Determine the [x, y] coordinate at the center of the cell enclosing the given text.  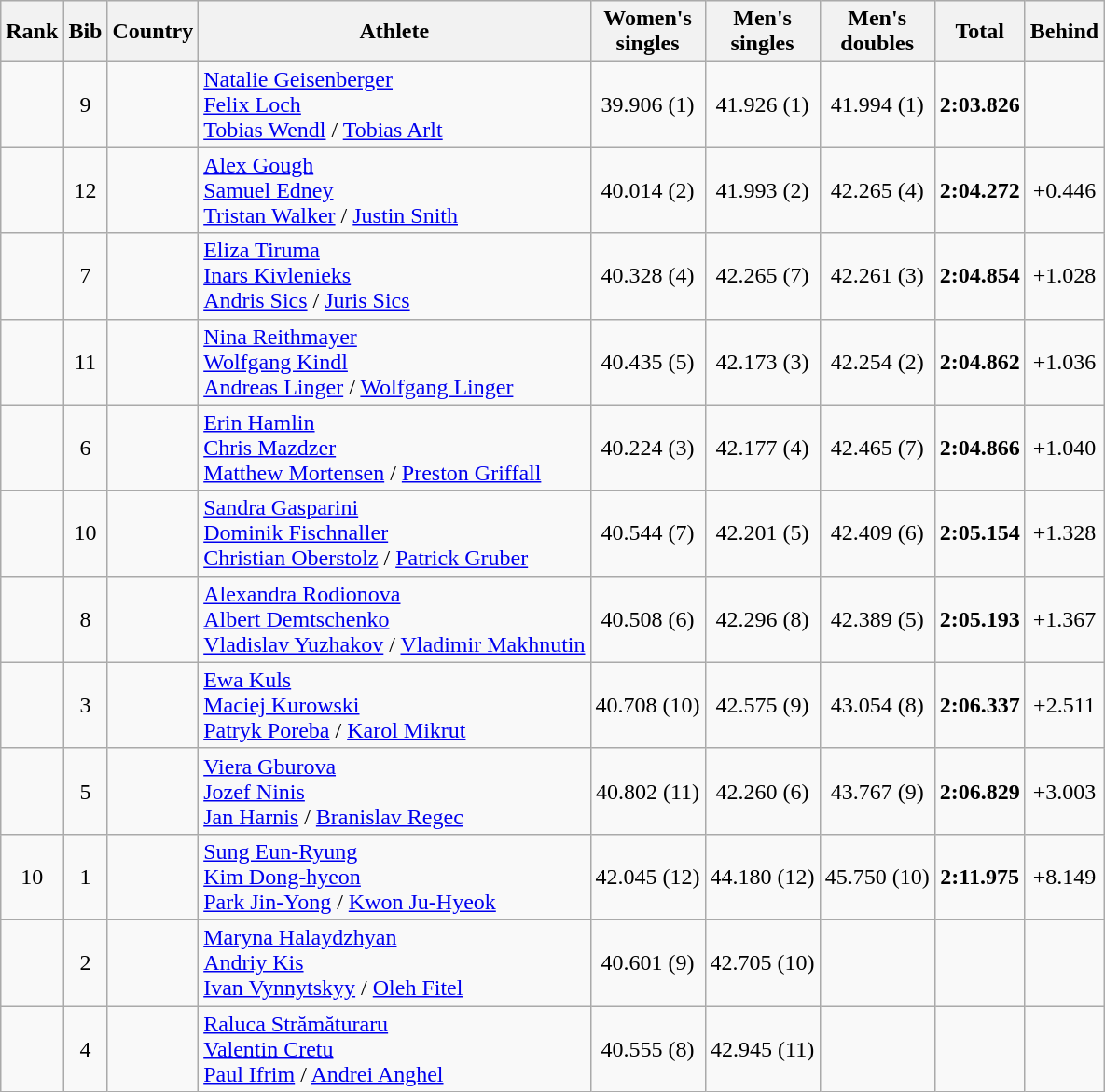
7 [86, 276]
2:03.826 [979, 104]
42.465 (7) [877, 448]
+1.040 [1064, 448]
Men's singles [763, 32]
8 [86, 619]
2:06.829 [979, 791]
44.180 (12) [763, 877]
40.544 (7) [647, 533]
40.601 (9) [647, 962]
+1.328 [1064, 533]
Bib [86, 32]
+8.149 [1064, 877]
2:05.193 [979, 619]
40.435 (5) [647, 362]
41.994 (1) [877, 104]
Viera GburovaJozef NinisJan Harnis / Branislav Regec [394, 791]
Total [979, 32]
11 [86, 362]
42.265 (4) [877, 190]
40.555 (8) [647, 1048]
42.254 (2) [877, 362]
Athlete [394, 32]
Women's singles [647, 32]
42.045 (12) [647, 877]
40.802 (11) [647, 791]
Alex GoughSamuel EdneyTristan Walker / Justin Snith [394, 190]
+1.367 [1064, 619]
Nina ReithmayerWolfgang KindlAndreas Linger / Wolfgang Linger [394, 362]
40.708 (10) [647, 705]
+2.511 [1064, 705]
42.261 (3) [877, 276]
42.260 (6) [763, 791]
42.177 (4) [763, 448]
41.926 (1) [763, 104]
40.328 (4) [647, 276]
39.906 (1) [647, 104]
12 [86, 190]
9 [86, 104]
+1.028 [1064, 276]
2:04.272 [979, 190]
42.409 (6) [877, 533]
Rank [32, 32]
43.054 (8) [877, 705]
40.224 (3) [647, 448]
2:05.154 [979, 533]
Country [153, 32]
42.389 (5) [877, 619]
42.201 (5) [763, 533]
42.575 (9) [763, 705]
40.508 (6) [647, 619]
Ewa KulsMaciej KurowskiPatryk Poreba / Karol Mikrut [394, 705]
3 [86, 705]
+1.036 [1064, 362]
Raluca StrămăturaruValentin CretuPaul Ifrim / Andrei Anghel [394, 1048]
42.173 (3) [763, 362]
2:04.862 [979, 362]
2:04.854 [979, 276]
1 [86, 877]
2:04.866 [979, 448]
43.767 (9) [877, 791]
42.296 (8) [763, 619]
Natalie GeisenbergerFelix LochTobias Wendl / Tobias Arlt [394, 104]
2:06.337 [979, 705]
42.945 (11) [763, 1048]
Men's doubles [877, 32]
Behind [1064, 32]
5 [86, 791]
+0.446 [1064, 190]
42.705 (10) [763, 962]
Erin HamlinChris MazdzerMatthew Mortensen / Preston Griffall [394, 448]
6 [86, 448]
Maryna HalaydzhyanAndriy KisIvan Vynnytskyy / Oleh Fitel [394, 962]
2:11.975 [979, 877]
Sung Eun-RyungKim Dong-hyeonPark Jin-Yong / Kwon Ju-Hyeok [394, 877]
41.993 (2) [763, 190]
45.750 (10) [877, 877]
42.265 (7) [763, 276]
Sandra GaspariniDominik FischnallerChristian Oberstolz / Patrick Gruber [394, 533]
Eliza TirumaInars KivlenieksAndris Sics / Juris Sics [394, 276]
+3.003 [1064, 791]
2 [86, 962]
4 [86, 1048]
40.014 (2) [647, 190]
Alexandra RodionovaAlbert DemtschenkoVladislav Yuzhakov / Vladimir Makhnutin [394, 619]
